Return (X, Y) of the center of cell containing provided text 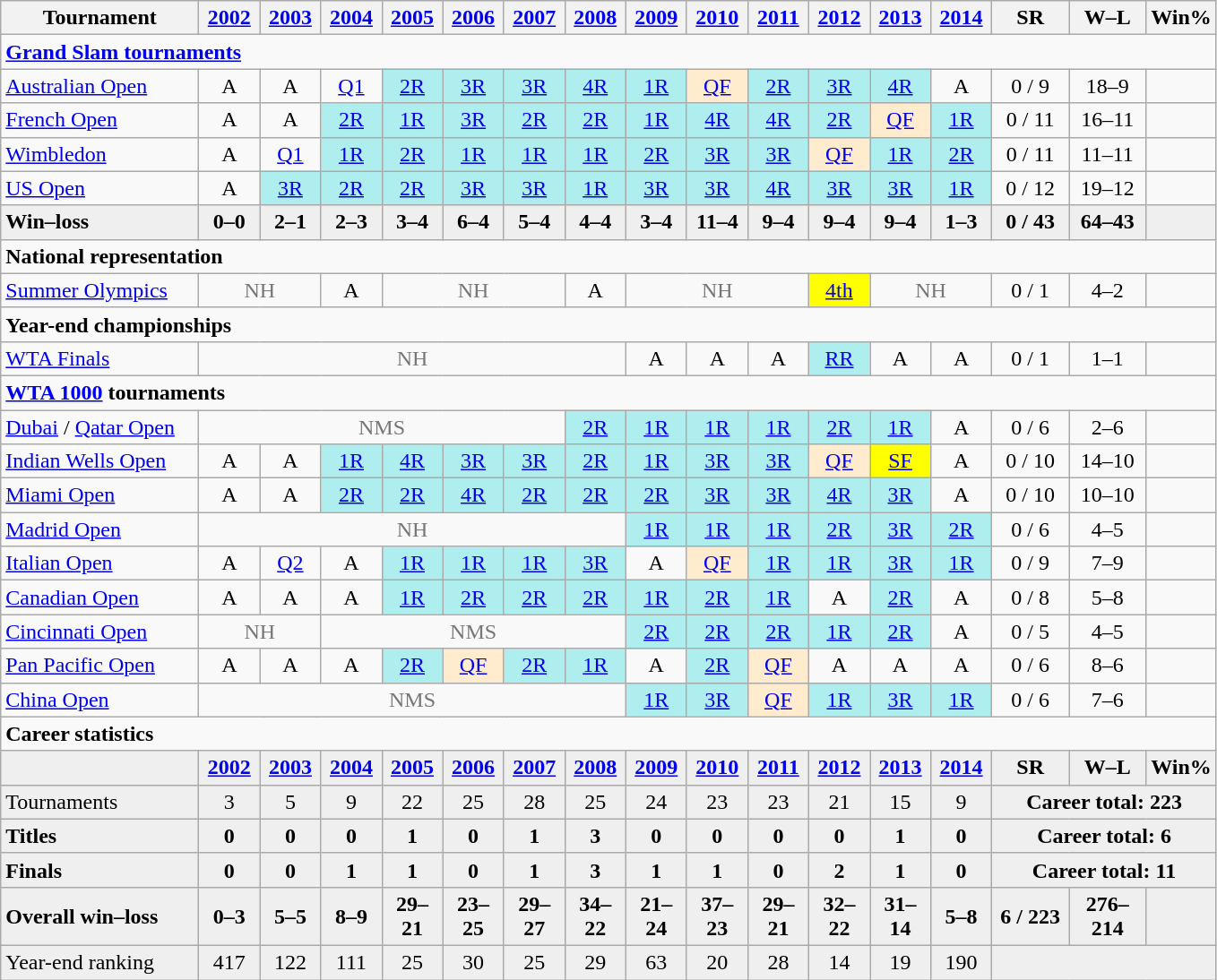
0 / 5 (1031, 632)
Finals (100, 870)
Overall win–loss (100, 916)
Year-end ranking (100, 962)
29 (595, 962)
Indian Wells Open (100, 461)
24 (656, 802)
11–11 (1108, 154)
111 (351, 962)
4–2 (1108, 290)
19–12 (1108, 188)
34–22 (595, 916)
2–1 (290, 222)
20 (717, 962)
Career total: 11 (1104, 870)
0 / 12 (1031, 188)
RR (839, 358)
6–4 (473, 222)
64–43 (1108, 222)
National representation (609, 256)
Wimbledon (100, 154)
10–10 (1108, 495)
5 (290, 802)
2–3 (351, 222)
2 (839, 870)
Year-end championships (609, 324)
23–25 (473, 916)
32–22 (839, 916)
14–10 (1108, 461)
21–24 (656, 916)
122 (290, 962)
0–3 (229, 916)
19 (900, 962)
Career total: 223 (1104, 802)
Canadian Open (100, 597)
6 / 223 (1031, 916)
417 (229, 962)
1–1 (1108, 358)
16–11 (1108, 120)
18–9 (1108, 86)
5–4 (534, 222)
Q2 (290, 563)
0–0 (229, 222)
11–4 (717, 222)
US Open (100, 188)
29–27 (534, 916)
5–5 (290, 916)
SF (900, 461)
China Open (100, 700)
Win–loss (100, 222)
Australian Open (100, 86)
22 (412, 802)
8–9 (351, 916)
WTA 1000 tournaments (609, 392)
Titles (100, 836)
4–4 (595, 222)
14 (839, 962)
15 (900, 802)
Tournament (100, 18)
Tournaments (100, 802)
Summer Olympics (100, 290)
Madrid Open (100, 529)
French Open (100, 120)
0 / 8 (1031, 597)
WTA Finals (100, 358)
Miami Open (100, 495)
Cincinnati Open (100, 632)
Pan Pacific Open (100, 666)
7–6 (1108, 700)
63 (656, 962)
Grand Slam tournaments (609, 52)
190 (962, 962)
Career statistics (609, 734)
31–14 (900, 916)
276–214 (1108, 916)
37–23 (717, 916)
0 / 43 (1031, 222)
2–6 (1108, 427)
Italian Open (100, 563)
4th (839, 290)
7–9 (1108, 563)
Dubai / Qatar Open (100, 427)
Career total: 6 (1104, 836)
30 (473, 962)
8–6 (1108, 666)
1–3 (962, 222)
21 (839, 802)
